From the cell containing the given text, extract its center point as [x, y] coordinate. 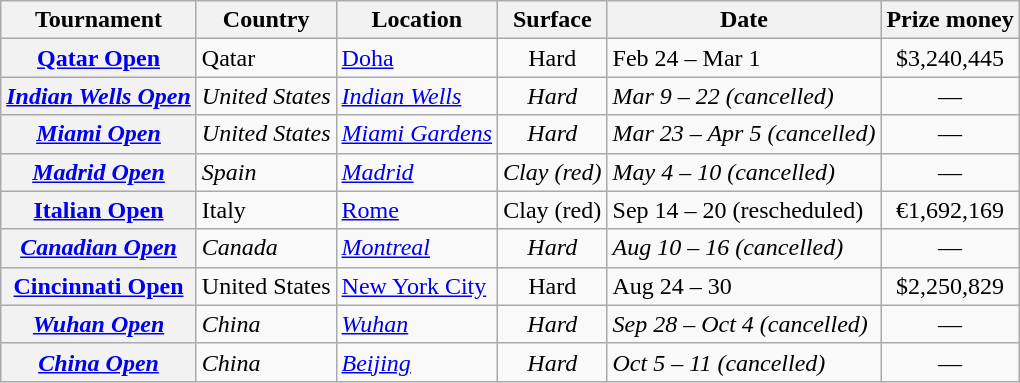
Madrid [417, 172]
Aug 10 – 16 (cancelled) [744, 248]
Italian Open [99, 210]
Aug 24 – 30 [744, 286]
Qatar Open [99, 58]
Country [266, 20]
Mar 9 – 22 (cancelled) [744, 96]
Beijing [417, 362]
Wuhan [417, 324]
Sep 28 – Oct 4 (cancelled) [744, 324]
Location [417, 20]
Spain [266, 172]
Rome [417, 210]
Miami Gardens [417, 134]
Indian Wells Open [99, 96]
Tournament [99, 20]
Feb 24 – Mar 1 [744, 58]
Oct 5 – 11 (cancelled) [744, 362]
Madrid Open [99, 172]
New York City [417, 286]
Montreal [417, 248]
Wuhan Open [99, 324]
Indian Wells [417, 96]
Canada [266, 248]
Prize money [950, 20]
Surface [552, 20]
Sep 14 – 20 (rescheduled) [744, 210]
Doha [417, 58]
€1,692,169 [950, 210]
Mar 23 – Apr 5 (cancelled) [744, 134]
May 4 – 10 (cancelled) [744, 172]
Canadian Open [99, 248]
Qatar [266, 58]
$3,240,445 [950, 58]
Cincinnati Open [99, 286]
$2,250,829 [950, 286]
Miami Open [99, 134]
Italy [266, 210]
China Open [99, 362]
Date [744, 20]
